Provide the [X, Y] coordinate of the cell's center where the given text is located.  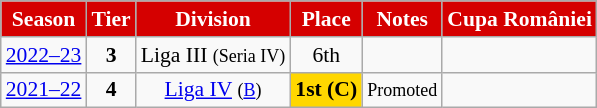
Tier [110, 19]
Place [326, 19]
1st (C) [326, 90]
Season [44, 19]
Notes [402, 19]
4 [110, 90]
Liga IV (B) [214, 90]
Promoted [402, 90]
2021–22 [44, 90]
2022–23 [44, 55]
Cupa României [520, 19]
Liga III (Seria IV) [214, 55]
6th [326, 55]
3 [110, 55]
Division [214, 19]
